Capture the cell that displays the provided text and extract its [X, Y] central coordinate. 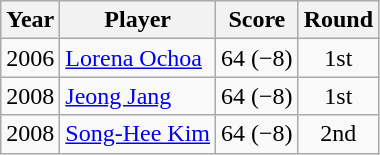
Round [338, 20]
Player [138, 20]
Year [30, 20]
Song-Hee Kim [138, 134]
2nd [338, 134]
Jeong Jang [138, 96]
2006 [30, 58]
Score [258, 20]
Lorena Ochoa [138, 58]
